Determine the [X, Y] coordinate at the center of the cell enclosing the given text.  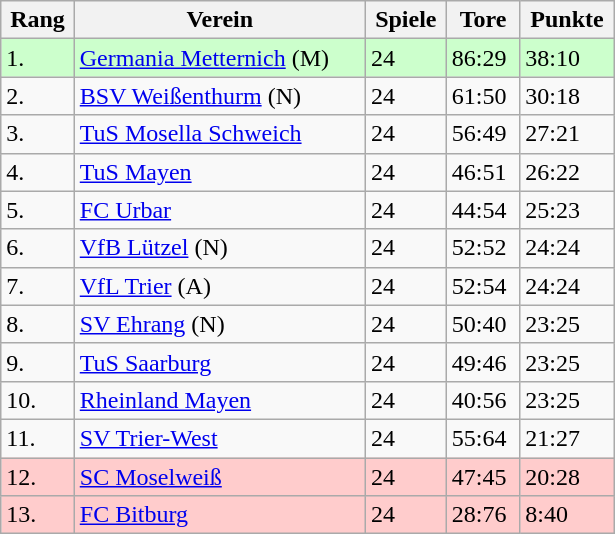
VfL Trier (A) [220, 286]
21:27 [567, 438]
55:64 [483, 438]
11. [38, 438]
28:76 [483, 515]
TuS Mosella Schweich [220, 134]
40:56 [483, 400]
Rheinland Mayen [220, 400]
8:40 [567, 515]
BSV Weißenthurm (N) [220, 96]
Rang [38, 20]
12. [38, 477]
49:46 [483, 362]
27:21 [567, 134]
SV Trier-West [220, 438]
9. [38, 362]
10. [38, 400]
20:28 [567, 477]
2. [38, 96]
38:10 [567, 58]
52:52 [483, 248]
4. [38, 172]
VfB Lützel (N) [220, 248]
50:40 [483, 324]
61:50 [483, 96]
1. [38, 58]
7. [38, 286]
13. [38, 515]
26:22 [567, 172]
52:54 [483, 286]
5. [38, 210]
SC Moselweiß [220, 477]
6. [38, 248]
FC Urbar [220, 210]
56:49 [483, 134]
Punkte [567, 20]
25:23 [567, 210]
Tore [483, 20]
46:51 [483, 172]
Germania Metternich (M) [220, 58]
TuS Saarburg [220, 362]
8. [38, 324]
30:18 [567, 96]
3. [38, 134]
SV Ehrang (N) [220, 324]
Verein [220, 20]
FC Bitburg [220, 515]
47:45 [483, 477]
44:54 [483, 210]
Spiele [406, 20]
TuS Mayen [220, 172]
86:29 [483, 58]
